Return the (X, Y) coordinate for the center point of the cell that contains the specified text.  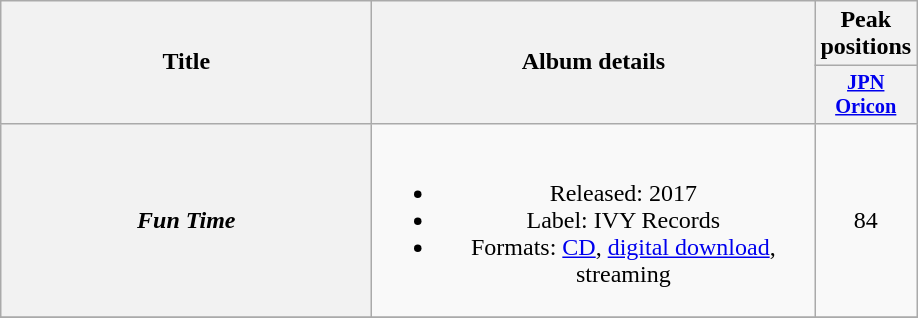
Released: 2017Label: IVY RecordsFormats: CD, digital download, streaming (594, 220)
Fun Time (186, 220)
84 (866, 220)
Title (186, 62)
Album details (594, 62)
JPNOricon (866, 95)
Peak positions (866, 34)
